From the cell containing the given text, extract its center point as [X, Y] coordinate. 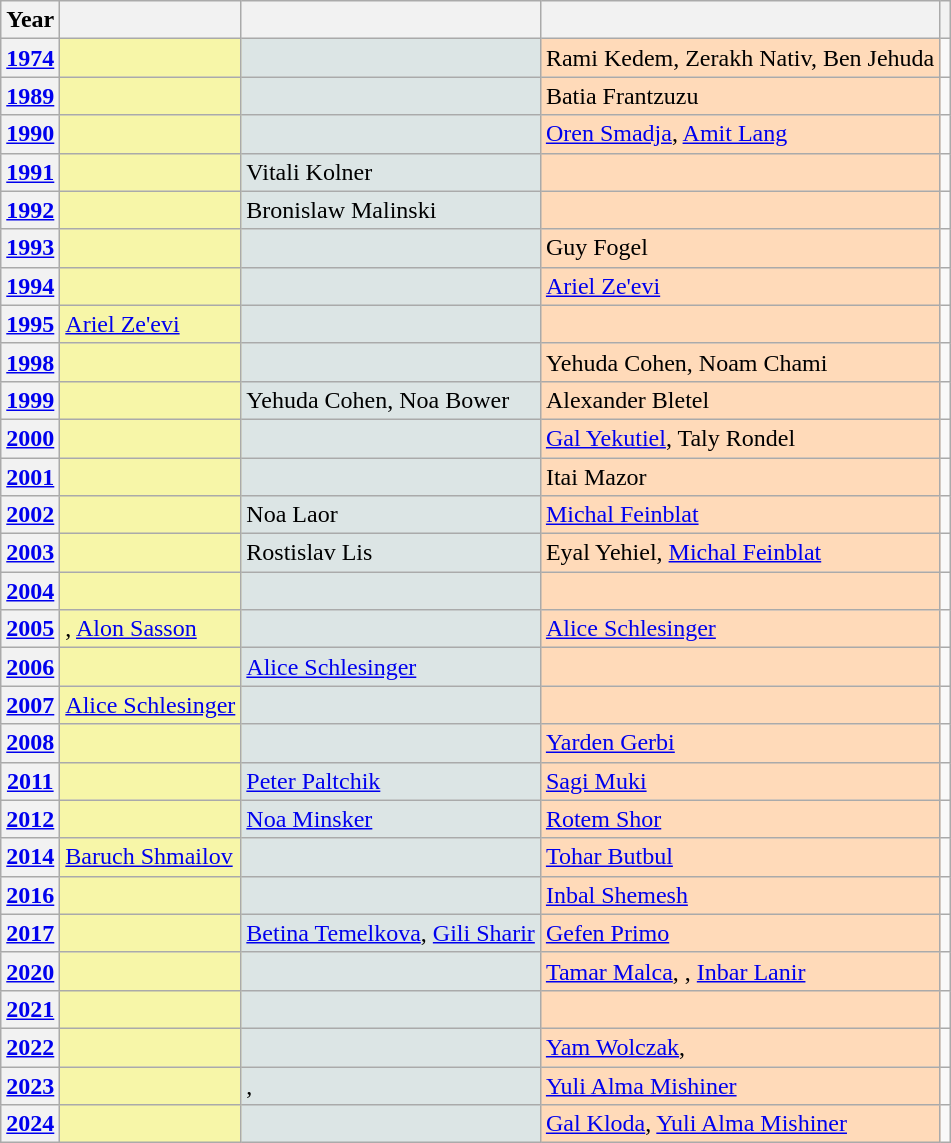
2008 [30, 743]
Betina Temelkova, Gili Sharir [391, 933]
Batia Frantzuzu [740, 96]
Year [30, 20]
1990 [30, 134]
2006 [30, 667]
Noa Laor [391, 515]
1989 [30, 96]
2011 [30, 781]
2002 [30, 515]
2020 [30, 971]
Gal Kloda, Yuli Alma Mishiner [740, 1124]
Guy Fogel [740, 248]
Tamar Malca, , Inbar Lanir [740, 971]
Yehuda Cohen, Noam Chami [740, 362]
Rami Kedem, Zerakh Nativ, Ben Jehuda [740, 58]
Eyal Yehiel, Michal Feinblat [740, 553]
Michal Feinblat [740, 515]
1974 [30, 58]
Yam Wolczak, [740, 1047]
Yarden Gerbi [740, 743]
2021 [30, 1009]
2007 [30, 705]
Oren Smadja, Amit Lang [740, 134]
2012 [30, 819]
, Alon Sasson [150, 629]
2000 [30, 438]
Inbal Shemesh [740, 895]
, [391, 1085]
Peter Paltchik [391, 781]
Itai Mazor [740, 477]
2004 [30, 591]
Gal Yekutiel, Taly Rondel [740, 438]
2005 [30, 629]
Sagi Muki [740, 781]
Tohar Butbul [740, 857]
Gefen Primo [740, 933]
Bronislaw Malinski [391, 210]
2017 [30, 933]
1999 [30, 400]
Baruch Shmailov [150, 857]
Rotem Shor [740, 819]
2024 [30, 1124]
1993 [30, 248]
2003 [30, 553]
Vitali Kolner [391, 172]
Alexander Bletel [740, 400]
1995 [30, 324]
Rostislav Lis [391, 553]
2014 [30, 857]
2023 [30, 1085]
2016 [30, 895]
1998 [30, 362]
Noa Minsker [391, 819]
1994 [30, 286]
2022 [30, 1047]
Yehuda Cohen, Noa Bower [391, 400]
1992 [30, 210]
2001 [30, 477]
Yuli Alma Mishiner [740, 1085]
1991 [30, 172]
